Scan for the cell matching the given text and deliver its (X, Y) coordinate at center. 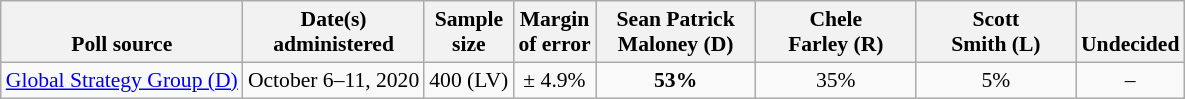
October 6–11, 2020 (334, 80)
ScottSmith (L) (996, 32)
Undecided (1130, 32)
Date(s)administered (334, 32)
Sean PatrickMaloney (D) (676, 32)
5% (996, 80)
53% (676, 80)
Global Strategy Group (D) (122, 80)
35% (836, 80)
± 4.9% (554, 80)
400 (LV) (468, 80)
Poll source (122, 32)
Marginof error (554, 32)
CheleFarley (R) (836, 32)
– (1130, 80)
Samplesize (468, 32)
